From the cell containing the given text, extract its center point as (X, Y) coordinate. 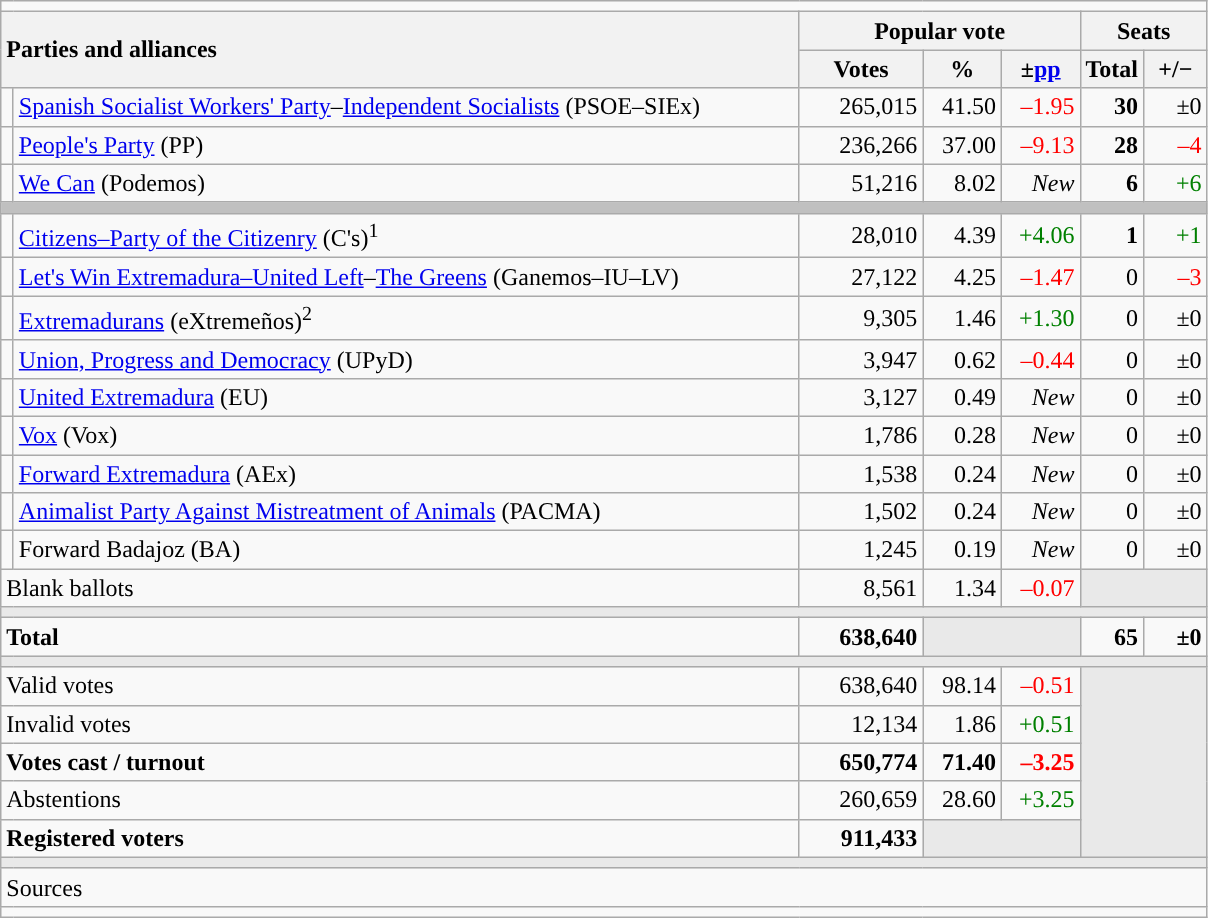
0.19 (962, 550)
1 (1112, 236)
28.60 (962, 800)
Extremadurans (eXtremeños)2 (406, 318)
+/− (1176, 69)
+3.25 (1040, 800)
Invalid votes (400, 724)
–3 (1176, 277)
41.50 (962, 107)
–1.95 (1040, 107)
Seats (1144, 31)
1,502 (861, 512)
1.34 (962, 588)
People's Party (PP) (406, 145)
Union, Progress and Democracy (UPyD) (406, 359)
–0.44 (1040, 359)
260,659 (861, 800)
–0.07 (1040, 588)
Animalist Party Against Mistreatment of Animals (PACMA) (406, 512)
1,245 (861, 550)
Popular vote (940, 31)
51,216 (861, 183)
–3.25 (1040, 762)
37.00 (962, 145)
65 (1112, 637)
98.14 (962, 686)
+1 (1176, 236)
911,433 (861, 838)
265,015 (861, 107)
4.39 (962, 236)
±pp (1040, 69)
Votes cast / turnout (400, 762)
Registered voters (400, 838)
8,561 (861, 588)
3,127 (861, 397)
% (962, 69)
+4.06 (1040, 236)
0.62 (962, 359)
650,774 (861, 762)
United Extremadura (EU) (406, 397)
Citizens–Party of the Citizenry (C's)1 (406, 236)
4.25 (962, 277)
Let's Win Extremadura–United Left–The Greens (Ganemos–IU–LV) (406, 277)
1,538 (861, 474)
–0.51 (1040, 686)
Abstentions (400, 800)
Votes (861, 69)
Blank ballots (400, 588)
Valid votes (400, 686)
1.46 (962, 318)
–4 (1176, 145)
–9.13 (1040, 145)
Sources (604, 887)
0.49 (962, 397)
+6 (1176, 183)
We Can (Podemos) (406, 183)
6 (1112, 183)
71.40 (962, 762)
9,305 (861, 318)
28 (1112, 145)
28,010 (861, 236)
Vox (Vox) (406, 435)
+1.30 (1040, 318)
+0.51 (1040, 724)
27,122 (861, 277)
12,134 (861, 724)
Spanish Socialist Workers' Party–Independent Socialists (PSOE–SIEx) (406, 107)
0.28 (962, 435)
30 (1112, 107)
Forward Badajoz (BA) (406, 550)
Parties and alliances (400, 50)
1,786 (861, 435)
8.02 (962, 183)
236,266 (861, 145)
1.86 (962, 724)
Forward Extremadura (AEx) (406, 474)
3,947 (861, 359)
–1.47 (1040, 277)
